Identify which cell holds the provided text, then report its [x, y] central coordinate. 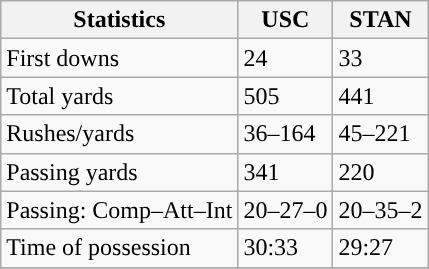
30:33 [286, 248]
Rushes/yards [120, 134]
Passing: Comp–Att–Int [120, 210]
29:27 [380, 248]
20–35–2 [380, 210]
Total yards [120, 96]
Statistics [120, 20]
24 [286, 58]
33 [380, 58]
STAN [380, 20]
20–27–0 [286, 210]
Passing yards [120, 172]
441 [380, 96]
USC [286, 20]
45–221 [380, 134]
36–164 [286, 134]
220 [380, 172]
Time of possession [120, 248]
First downs [120, 58]
505 [286, 96]
341 [286, 172]
